Scan for the cell matching the given text and deliver its (X, Y) coordinate at center. 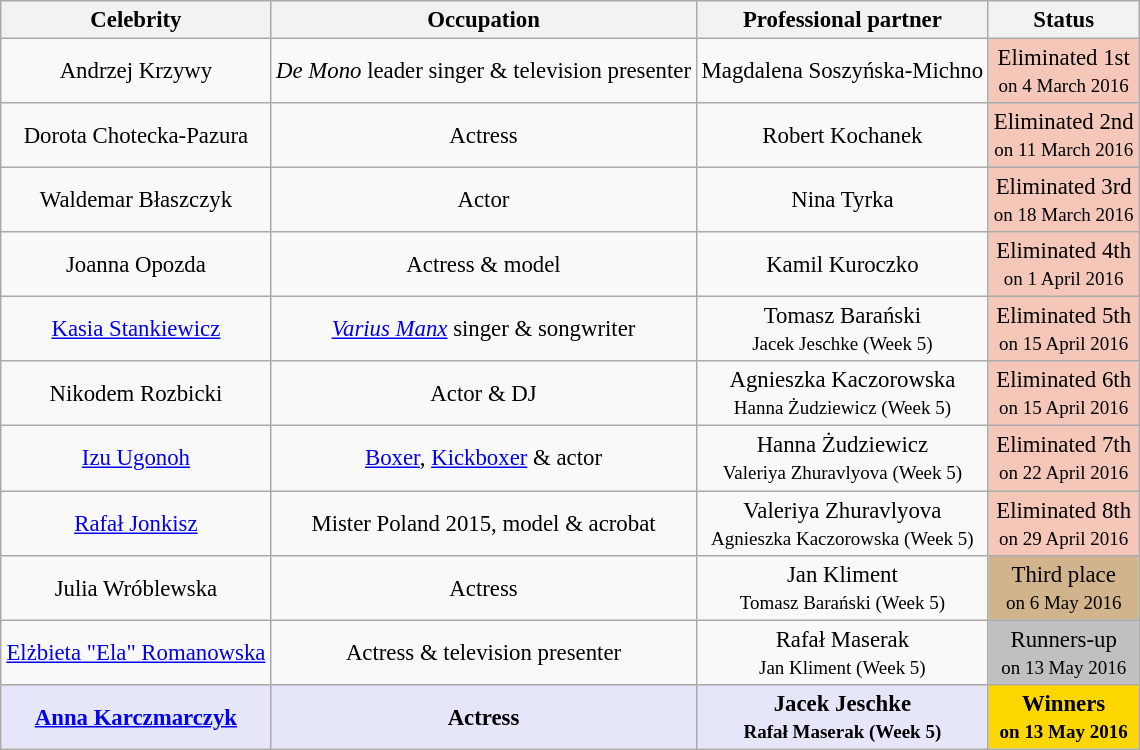
Kamil Kuroczko (842, 264)
Joanna Opozda (136, 264)
Andrzej Krzywy (136, 70)
Izu Ugonoh (136, 458)
Eliminated 4thon 1 April 2016 (1063, 264)
Status (1063, 20)
Eliminated 5thon 15 April 2016 (1063, 330)
Eliminated 3rdon 18 March 2016 (1063, 200)
Eliminated 7thon 22 April 2016 (1063, 458)
Jacek Jeschke Rafał Maserak (Week 5) (842, 716)
Winnerson 13 May 2016 (1063, 716)
Valeriya Zhuravlyova Agnieszka Kaczorowska (Week 5) (842, 522)
Mister Poland 2015, model & acrobat (484, 522)
Occupation (484, 20)
Dorota Chotecka-Pazura (136, 136)
Elżbieta "Ela" Romanowska (136, 652)
Rafał Maserak Jan Kliment (Week 5) (842, 652)
Kasia Stankiewicz (136, 330)
Eliminated 8thon 29 April 2016 (1063, 522)
Magdalena Soszyńska-Michno (842, 70)
Third placeon 6 May 2016 (1063, 588)
Nikodem Rozbicki (136, 394)
Boxer, Kickboxer & actor (484, 458)
Hanna Żudziewicz Valeriya Zhuravlyova (Week 5) (842, 458)
Actress & television presenter (484, 652)
Eliminated 2ndon 11 March 2016 (1063, 136)
Actor & DJ (484, 394)
Robert Kochanek (842, 136)
De Mono leader singer & television presenter (484, 70)
Eliminated 1ston 4 March 2016 (1063, 70)
Anna Karczmarczyk (136, 716)
Waldemar Błaszczyk (136, 200)
Julia Wróblewska (136, 588)
Tomasz Barański Jacek Jeschke (Week 5) (842, 330)
Agnieszka Kaczorowska Hanna Żudziewicz (Week 5) (842, 394)
Varius Manx singer & songwriter (484, 330)
Rafał Jonkisz (136, 522)
Professional partner (842, 20)
Runners-upon 13 May 2016 (1063, 652)
Actor (484, 200)
Celebrity (136, 20)
Eliminated 6thon 15 April 2016 (1063, 394)
Jan Kliment Tomasz Barański (Week 5) (842, 588)
Nina Tyrka (842, 200)
Actress & model (484, 264)
